Return [x, y] of the center of cell containing provided text 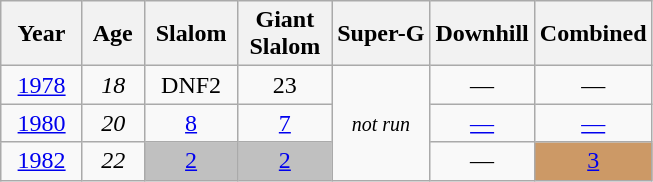
Slalom [191, 34]
DNF2 [191, 85]
20 [113, 123]
23 [285, 85]
Downhill [482, 34]
Giant Slalom [285, 34]
1978 [42, 85]
22 [113, 161]
Year [42, 34]
8 [191, 123]
1980 [42, 123]
18 [113, 85]
1982 [42, 161]
3 [593, 161]
Age [113, 34]
7 [285, 123]
Super-G [381, 34]
not run [381, 123]
Combined [593, 34]
